Provide the [X, Y] coordinate of the cell's center where the given text is located.  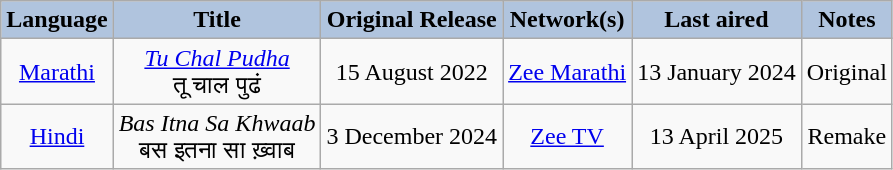
Marathi [57, 72]
Network(s) [568, 20]
Last aired [717, 20]
Zee TV [568, 136]
Zee Marathi [568, 72]
13 April 2025 [717, 136]
3 December 2024 [412, 136]
Tu Chal Pudha तू चाल पुढं [217, 72]
Hindi [57, 136]
Language [57, 20]
Title [217, 20]
Notes [846, 20]
15 August 2022 [412, 72]
Remake [846, 136]
13 January 2024 [717, 72]
Original Release [412, 20]
Bas Itna Sa Khwaab बस इतना सा ख़्वाब [217, 136]
Original [846, 72]
